Determine the (X, Y) coordinate at the center of the cell enclosing the given text.  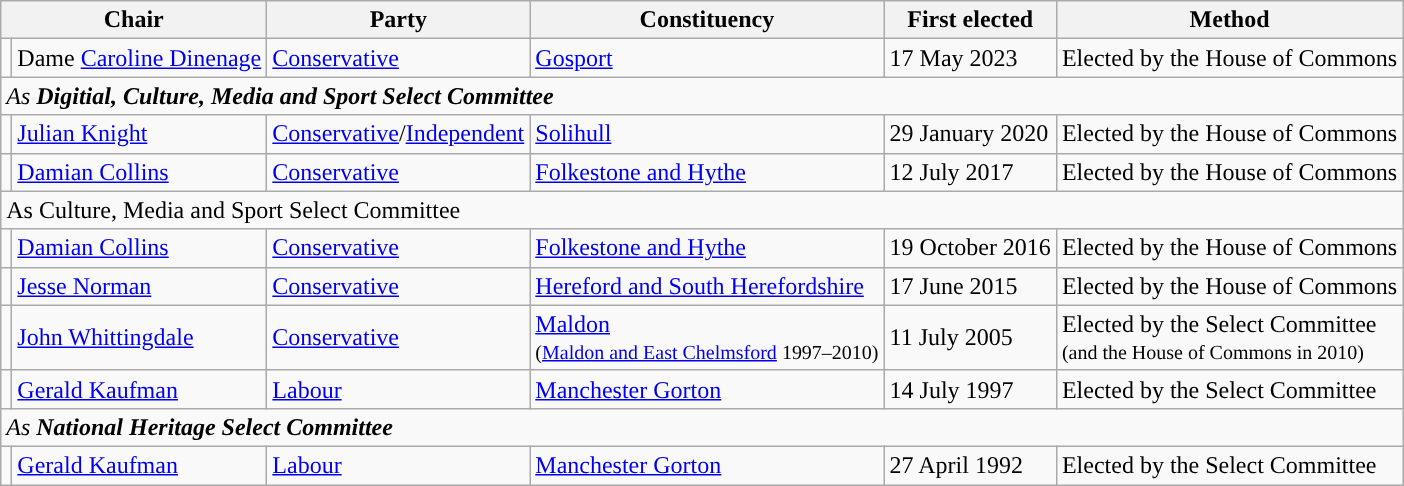
As National Heritage Select Committee (702, 427)
John Whittingdale (140, 338)
Party (398, 20)
12 July 2017 (970, 172)
Solihull (707, 134)
14 July 1997 (970, 389)
Constituency (707, 20)
Jesse Norman (140, 286)
Chair (134, 20)
Maldon(Maldon and East Chelmsford 1997–2010) (707, 338)
27 April 1992 (970, 465)
Elected by the Select Committee(and the House of Commons in 2010) (1229, 338)
Dame Caroline Dinenage (140, 58)
11 July 2005 (970, 338)
Hereford and South Herefordshire (707, 286)
As Culture, Media and Sport Select Committee (702, 210)
As Digitial, Culture, Media and Sport Select Committee (702, 96)
17 June 2015 (970, 286)
29 January 2020 (970, 134)
19 October 2016 (970, 248)
Gosport (707, 58)
First elected (970, 20)
17 May 2023 (970, 58)
Method (1229, 20)
Julian Knight (140, 134)
Conservative/Independent (398, 134)
